Return [X, Y] of the center of cell containing provided text 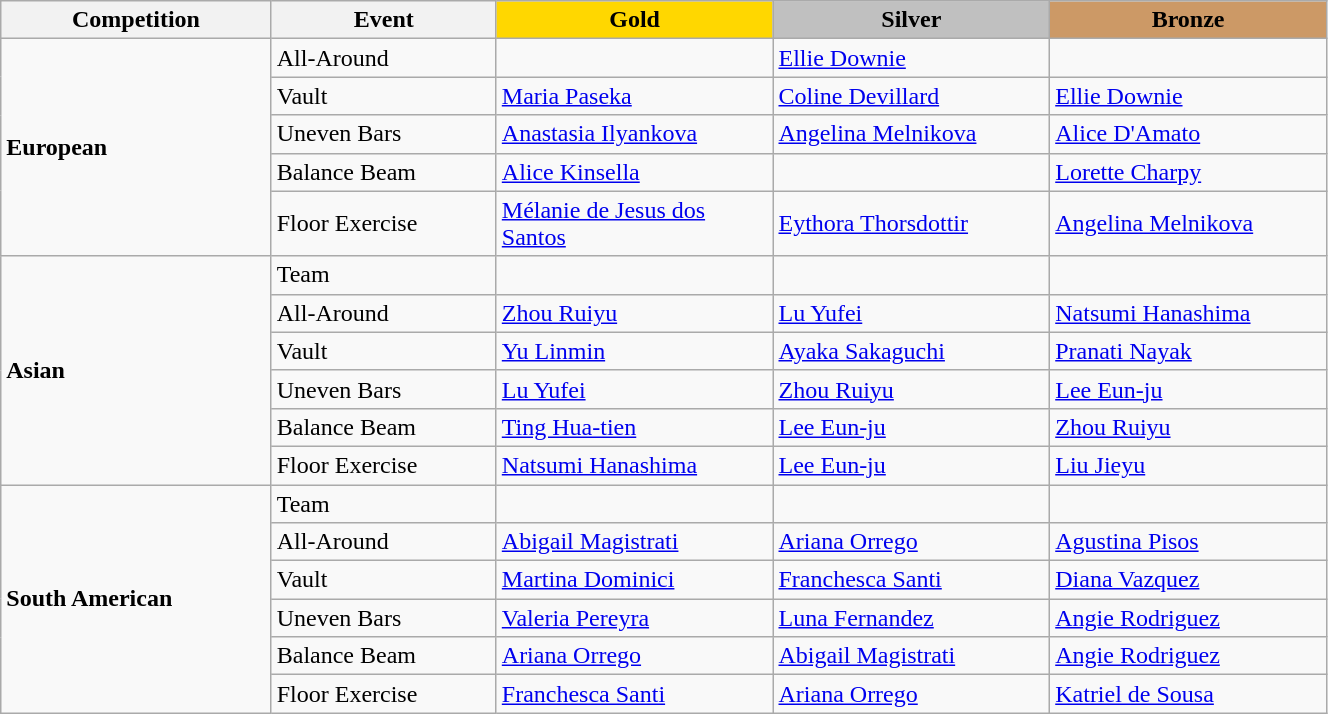
Martina Dominici [634, 580]
Diana Vazquez [1188, 580]
Gold [634, 20]
Coline Devillard [912, 96]
Bronze [1188, 20]
Ayaka Sakaguchi [912, 351]
Asian [136, 370]
Luna Fernandez [912, 618]
Pranati Nayak [1188, 351]
Katriel de Sousa [1188, 694]
Lorette Charpy [1188, 172]
Anastasia Ilyankova [634, 134]
Mélanie de Jesus dos Santos [634, 224]
Eythora Thorsdottir [912, 224]
Valeria Pereyra [634, 618]
Event [384, 20]
South American [136, 598]
Competition [136, 20]
European [136, 148]
Maria Paseka [634, 96]
Silver [912, 20]
Alice Kinsella [634, 172]
Yu Linmin [634, 351]
Ting Hua-tien [634, 427]
Alice D'Amato [1188, 134]
Liu Jieyu [1188, 465]
Agustina Pisos [1188, 542]
